Locate the cell with the specified text and output its (x, y) center coordinate. 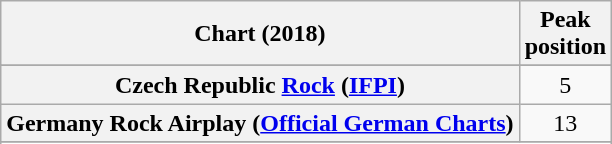
Czech Republic Rock (IFPI) (260, 85)
Chart (2018) (260, 34)
Peakposition (565, 34)
13 (565, 123)
5 (565, 85)
Germany Rock Airplay (Official German Charts) (260, 123)
